Provide the [X, Y] coordinate of the cell's center where the given text is located.  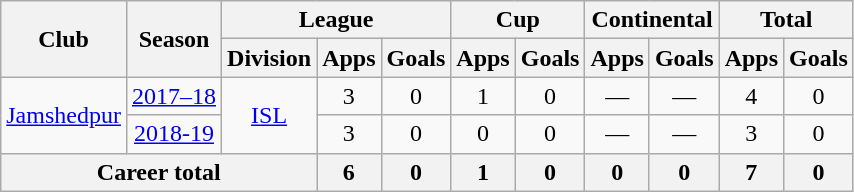
7 [751, 172]
Season [174, 39]
Club [64, 39]
League [336, 20]
4 [751, 96]
Continental [652, 20]
Total [786, 20]
Jamshedpur [64, 115]
6 [349, 172]
Division [270, 58]
ISL [270, 115]
2017–18 [174, 96]
2018-19 [174, 134]
Cup [518, 20]
Career total [159, 172]
